For the text-containing cell, return its midpoint in (x, y) coordinate format. 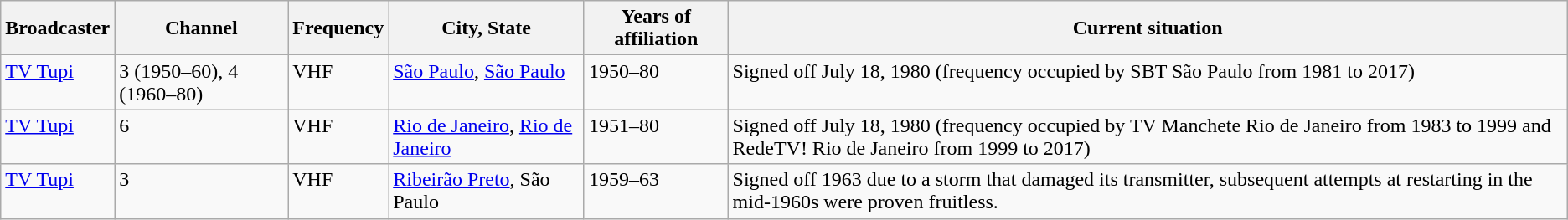
Years of affiliation (656, 28)
Current situation (1148, 28)
Signed off July 18, 1980 (frequency occupied by SBT São Paulo from 1981 to 2017) (1148, 82)
São Paulo, São Paulo (487, 82)
3 (201, 191)
1951–80 (656, 137)
Ribeirão Preto, São Paulo (487, 191)
City, State (487, 28)
6 (201, 137)
Signed off 1963 due to a storm that damaged its transmitter, subsequent attempts at restarting in the mid-1960s were proven fruitless. (1148, 191)
3 (1950–60), 4 (1960–80) (201, 82)
1959–63 (656, 191)
1950–80 (656, 82)
Broadcaster (58, 28)
Channel (201, 28)
Frequency (338, 28)
Signed off July 18, 1980 (frequency occupied by TV Manchete Rio de Janeiro from 1983 to 1999 and RedeTV! Rio de Janeiro from 1999 to 2017) (1148, 137)
Rio de Janeiro, Rio de Janeiro (487, 137)
